Pinpoint the cell where the given text exists, returning its (X, Y) midpoint coordinate. 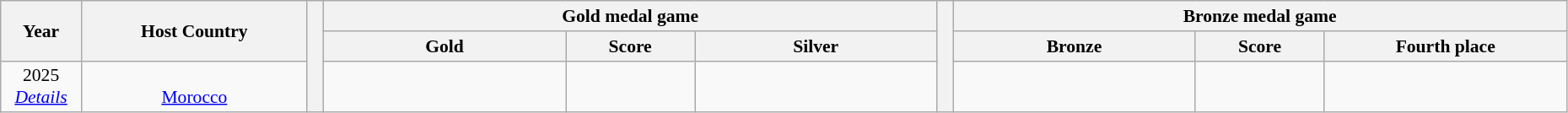
Host Country (194, 30)
Year (41, 30)
Morocco (194, 86)
Gold (444, 46)
Bronze (1075, 46)
Bronze medal game (1260, 16)
Silver (816, 46)
Fourth place (1446, 46)
Gold medal game (629, 16)
2025 Details (41, 86)
